Output the [x, y] coordinate of the center of the cell containing the given text.  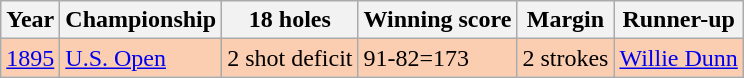
2 strokes [566, 58]
1895 [30, 58]
2 shot deficit [290, 58]
U.S. Open [141, 58]
Winning score [438, 20]
Runner-up [678, 20]
Championship [141, 20]
Willie Dunn [678, 58]
Margin [566, 20]
91-82=173 [438, 58]
Year [30, 20]
18 holes [290, 20]
